Extract the (X, Y) coordinate from the center of the cell holding the provided text.  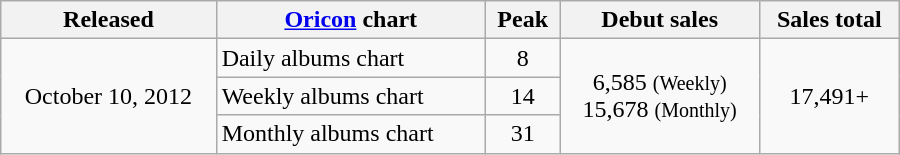
Daily albums chart (350, 58)
8 (522, 58)
14 (522, 96)
October 10, 2012 (108, 96)
Released (108, 20)
31 (522, 134)
6,585 (Weekly)15,678 (Monthly) (660, 96)
Peak (522, 20)
Monthly albums chart (350, 134)
Debut sales (660, 20)
Sales total (829, 20)
17,491+ (829, 96)
Oricon chart (350, 20)
Weekly albums chart (350, 96)
